Search for the cell housing the specified text and yield its (x, y) center coordinate. 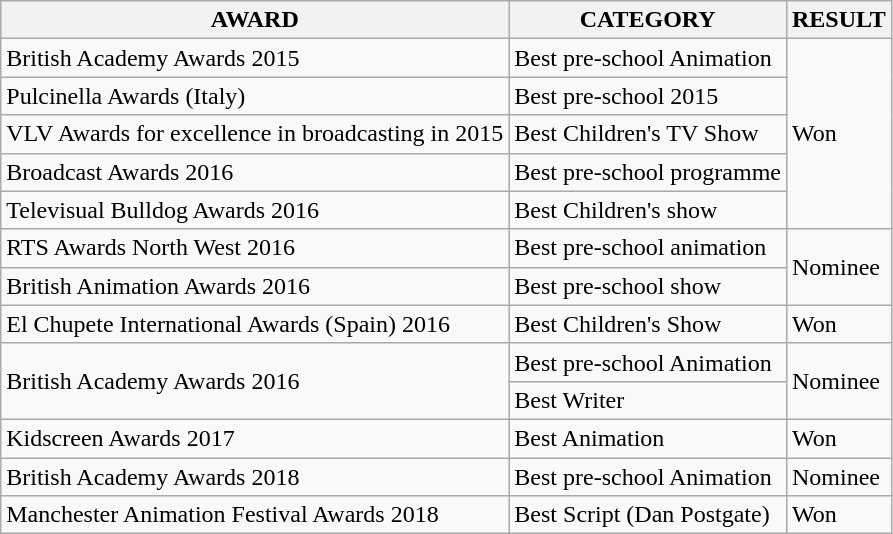
Best pre-school show (648, 286)
British Animation Awards 2016 (255, 286)
RESULT (838, 20)
CATEGORY (648, 20)
British Academy Awards 2015 (255, 58)
Best pre-school programme (648, 172)
Manchester Animation Festival Awards 2018 (255, 515)
Pulcinella Awards (Italy) (255, 96)
British Academy Awards 2018 (255, 477)
Best pre-school 2015 (648, 96)
Kidscreen Awards 2017 (255, 438)
Best pre-school animation (648, 248)
El Chupete International Awards (Spain) 2016 (255, 324)
AWARD (255, 20)
VLV Awards for excellence in broadcasting in 2015 (255, 134)
Broadcast Awards 2016 (255, 172)
RTS Awards North West 2016 (255, 248)
Best Animation (648, 438)
Best Script (Dan Postgate) (648, 515)
British Academy Awards 2016 (255, 381)
Televisual Bulldog Awards 2016 (255, 210)
Best Writer (648, 400)
Best Children's show (648, 210)
Best Children's Show (648, 324)
Best Children's TV Show (648, 134)
